Provide the [X, Y] coordinate of the cell's center where the given text is located.  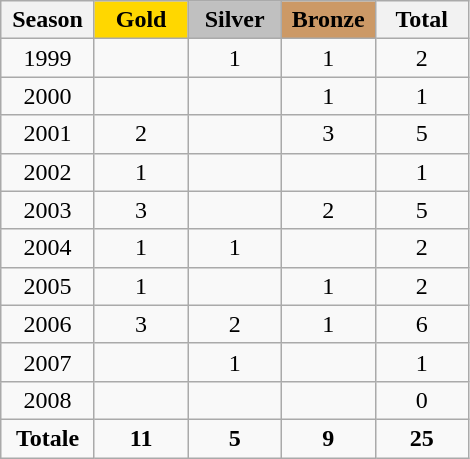
1999 [48, 58]
Total [422, 20]
2004 [48, 248]
2007 [48, 362]
9 [328, 438]
2006 [48, 324]
Gold [141, 20]
Silver [235, 20]
2008 [48, 400]
2002 [48, 172]
6 [422, 324]
25 [422, 438]
Bronze [328, 20]
2003 [48, 210]
2000 [48, 96]
Totale [48, 438]
11 [141, 438]
Season [48, 20]
2001 [48, 134]
0 [422, 400]
2005 [48, 286]
